Extract the [X, Y] coordinate from the center of the cell holding the provided text.  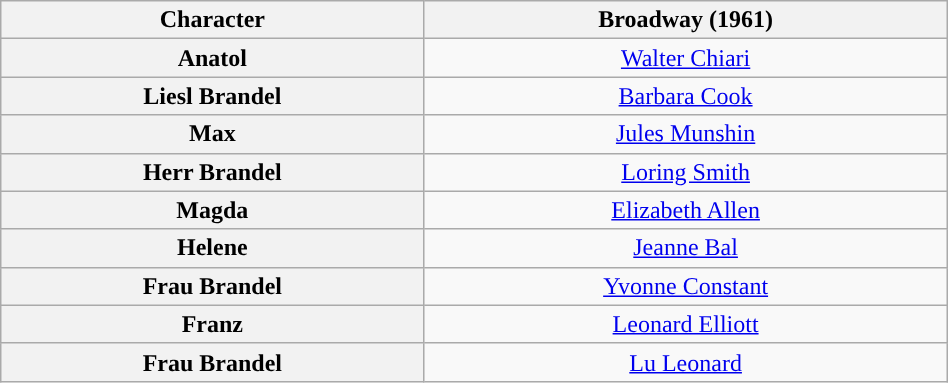
Jeanne Bal [686, 248]
Max [212, 134]
Liesl Brandel [212, 96]
Lu Leonard [686, 362]
Jules Munshin [686, 134]
Franz [212, 324]
Magda [212, 210]
Elizabeth Allen [686, 210]
Walter Chiari [686, 58]
Character [212, 20]
Helene [212, 248]
Broadway (1961) [686, 20]
Barbara Cook [686, 96]
Leonard Elliott [686, 324]
Loring Smith [686, 172]
Yvonne Constant [686, 286]
Anatol [212, 58]
Herr Brandel [212, 172]
